Provide the [x, y] coordinate of the cell's center where the given text is located.  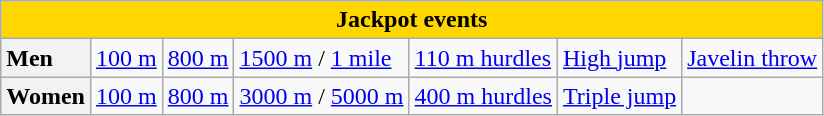
3000 m / 5000 m [322, 96]
Men [46, 58]
Triple jump [619, 96]
High jump [619, 58]
Javelin throw [752, 58]
Jackpot events [412, 20]
400 m hurdles [483, 96]
110 m hurdles [483, 58]
1500 m / 1 mile [322, 58]
Women [46, 96]
